Pinpoint the cell where the given text exists, returning its [x, y] midpoint coordinate. 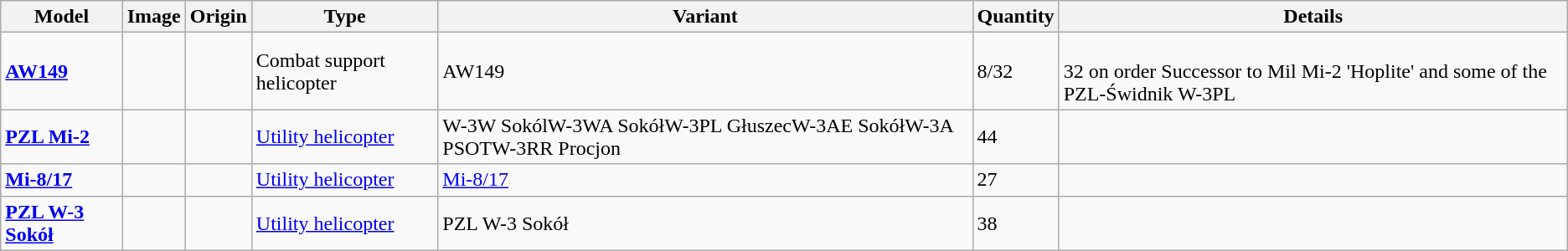
Combat support helicopter [344, 71]
Variant [705, 17]
Origin [218, 17]
27 [1015, 180]
Details [1313, 17]
8/32 [1015, 71]
44 [1015, 137]
W-3W SokólW-3WA SokółW-3PL GłuszecW-3AE SokółW-3A PSOTW-3RR Procjon [705, 137]
PZL Mi-2 [62, 137]
32 on order Successor to Mil Mi-2 'Hoplite' and some of the PZL-Świdnik W-3PL [1313, 71]
Model [62, 17]
Type [344, 17]
38 [1015, 223]
Image [154, 17]
Quantity [1015, 17]
